Provide the (x, y) coordinate of the cell's center where the given text is located.  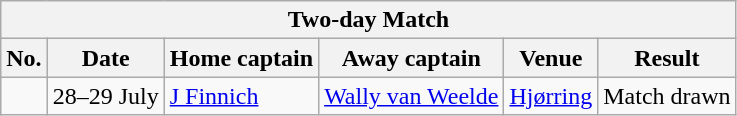
Two-day Match (368, 20)
J Finnich (241, 96)
Result (667, 58)
Away captain (412, 58)
28–29 July (106, 96)
Home captain (241, 58)
No. (24, 58)
Match drawn (667, 96)
Hjørring (551, 96)
Date (106, 58)
Wally van Weelde (412, 96)
Venue (551, 58)
